From the cell containing the given text, extract its center point as (x, y) coordinate. 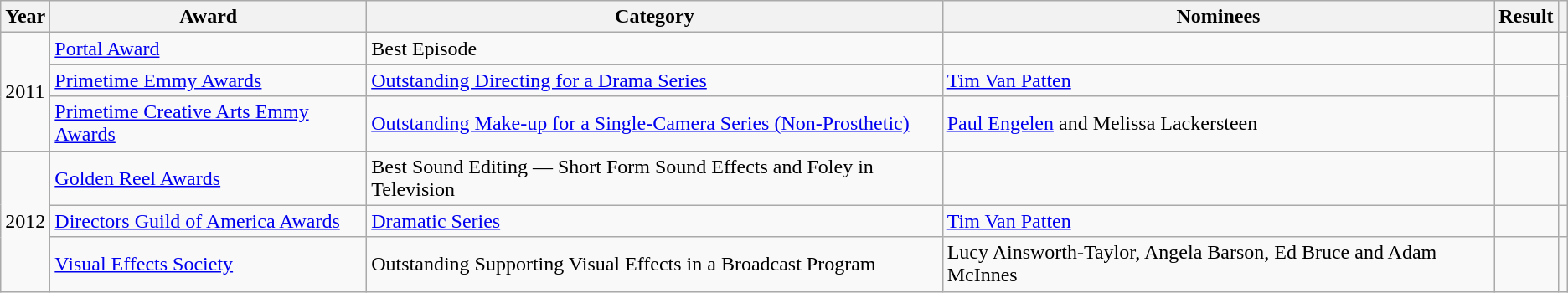
Lucy Ainsworth-Taylor, Angela Barson, Ed Bruce and Adam McInnes (1218, 265)
Paul Engelen and Melissa Lackersteen (1218, 124)
Dramatic Series (655, 221)
Directors Guild of America Awards (209, 221)
Best Sound Editing — Short Form Sound Effects and Foley in Television (655, 177)
2012 (25, 221)
Result (1526, 17)
Outstanding Directing for a Drama Series (655, 80)
Primetime Creative Arts Emmy Awards (209, 124)
Primetime Emmy Awards (209, 80)
Nominees (1218, 17)
Year (25, 17)
Category (655, 17)
Award (209, 17)
Portal Award (209, 49)
Visual Effects Society (209, 265)
Outstanding Supporting Visual Effects in a Broadcast Program (655, 265)
Outstanding Make-up for a Single-Camera Series (Non-Prosthetic) (655, 124)
Golden Reel Awards (209, 177)
2011 (25, 92)
Best Episode (655, 49)
